Scan for the cell matching the given text and deliver its [X, Y] coordinate at center. 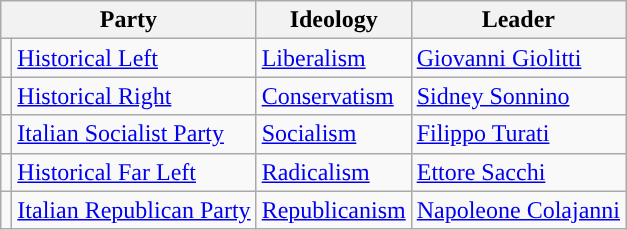
Italian Socialist Party [134, 134]
Giovanni Giolitti [518, 58]
Ideology [334, 20]
Sidney Sonnino [518, 96]
Socialism [334, 134]
Historical Left [134, 58]
Historical Far Left [134, 172]
Republicanism [334, 210]
Ettore Sacchi [518, 172]
Italian Republican Party [134, 210]
Napoleone Colajanni [518, 210]
Radicalism [334, 172]
Conservatism [334, 96]
Historical Right [134, 96]
Filippo Turati [518, 134]
Leader [518, 20]
Liberalism [334, 58]
Party [128, 20]
